Search for the cell housing the specified text and yield its (X, Y) center coordinate. 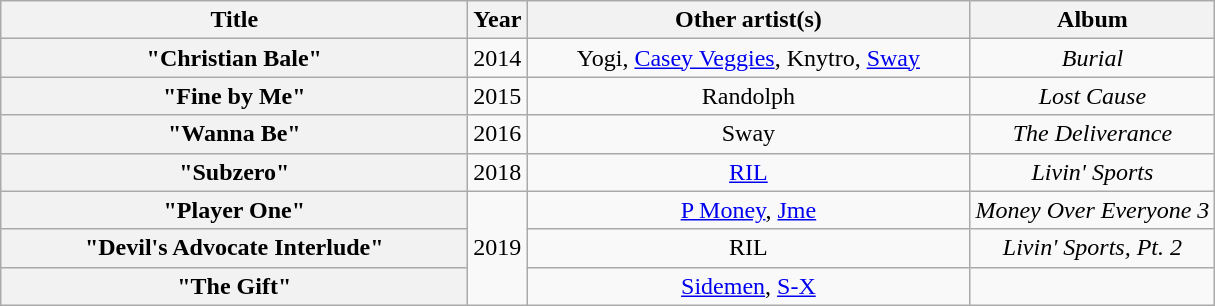
Randolph (748, 96)
Lost Cause (1092, 96)
"Christian Bale" (234, 58)
Sidemen, S-X (748, 286)
2015 (498, 96)
Yogi, Casey Veggies, Knytro, Sway (748, 58)
Money Over Everyone 3 (1092, 210)
"The Gift" (234, 286)
"Wanna Be" (234, 134)
"Fine by Me" (234, 96)
P Money, Jme (748, 210)
2014 (498, 58)
Album (1092, 20)
Other artist(s) (748, 20)
Livin' Sports, Pt. 2 (1092, 248)
2016 (498, 134)
Sway (748, 134)
The Deliverance (1092, 134)
Year (498, 20)
"Devil's Advocate Interlude" (234, 248)
Title (234, 20)
2019 (498, 248)
2018 (498, 172)
Burial (1092, 58)
Livin' Sports (1092, 172)
"Player One" (234, 210)
"Subzero" (234, 172)
